Pinpoint the cell where the given text exists, returning its (x, y) midpoint coordinate. 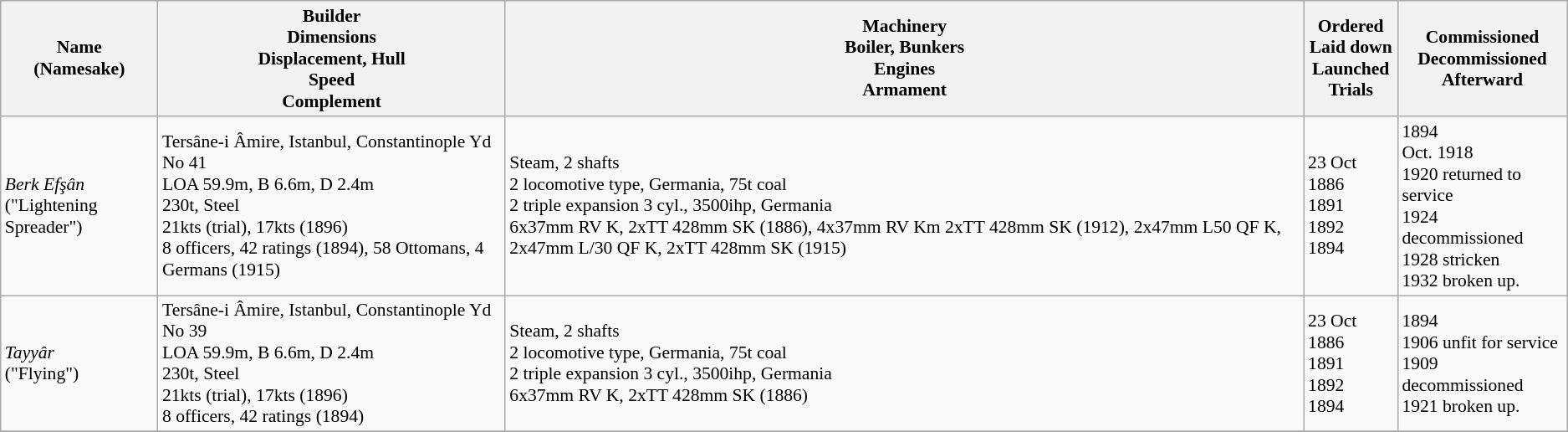
OrderedLaid downLaunchedTrials (1351, 59)
MachineryBoiler, BunkersEnginesArmament (905, 59)
1894Oct. 19181920 returned to service1924 decommissioned1928 stricken1932 broken up. (1482, 206)
Steam, 2 shafts2 locomotive type, Germania, 75t coal2 triple expansion 3 cyl., 3500ihp, Germania6x37mm RV K, 2xTT 428mm SK (1886) (905, 363)
BuilderDimensionsDisplacement, HullSpeedComplement (331, 59)
Tayyâr("Flying") (79, 363)
Name(Namesake) (79, 59)
18941906 unfit for service1909 decommissioned1921 broken up. (1482, 363)
Berk Efşân("Lightening Spreader") (79, 206)
CommissionedDecommissionedAfterward (1482, 59)
Tersâne-i Âmire, Istanbul, Constantinople Yd No 39LOA 59.9m, B 6.6m, D 2.4m230t, Steel21kts (trial), 17kts (1896)8 officers, 42 ratings (1894) (331, 363)
